Locate the cell with the specified text and output its (x, y) center coordinate. 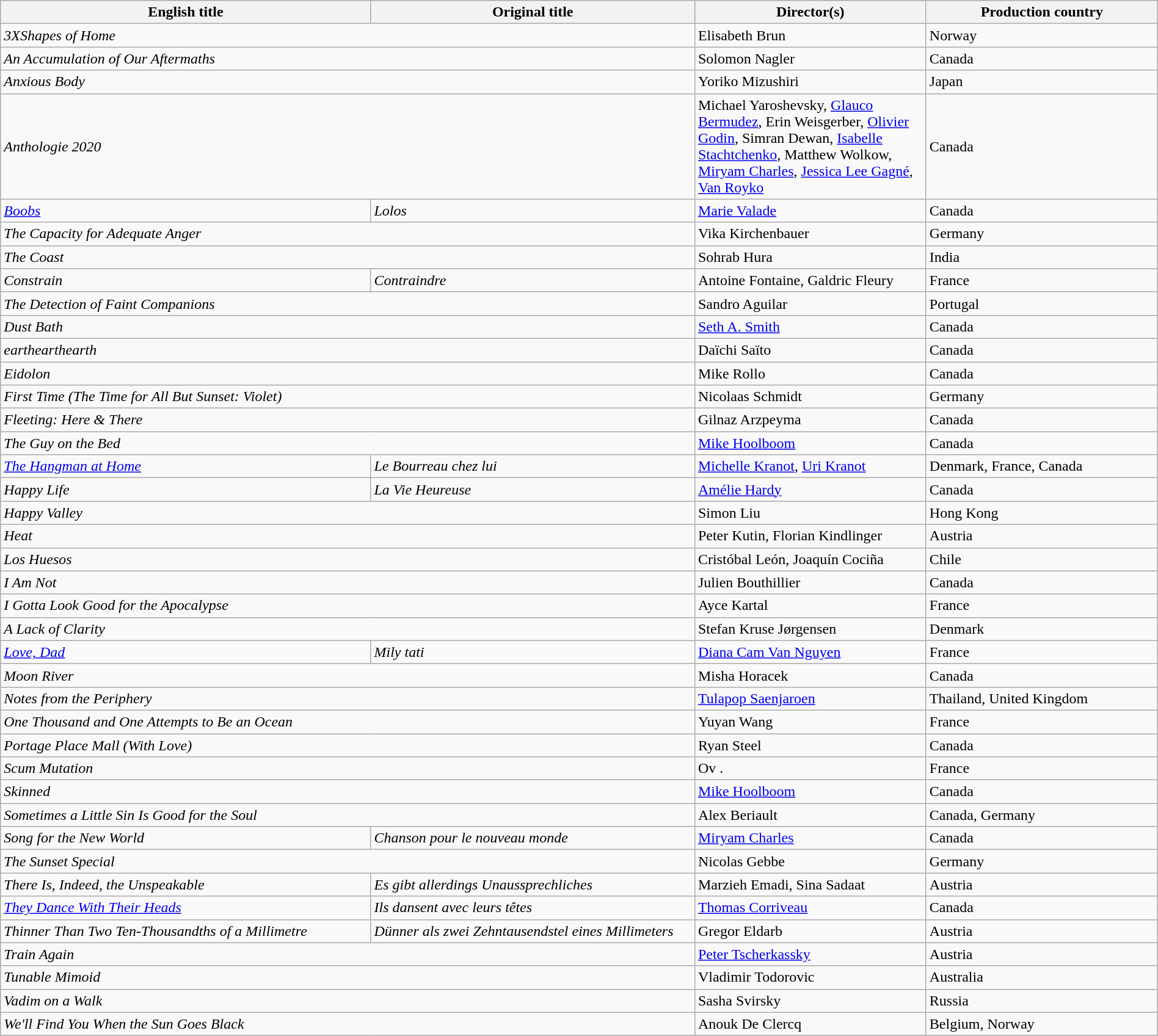
Ov . (810, 769)
Vadim on a Walk (348, 1001)
Denmark, France, Canada (1042, 466)
Fleeting: Here & There (348, 420)
Marie Valade (810, 211)
Ryan Steel (810, 745)
Russia (1042, 1001)
3XShapes of Home (348, 35)
Es gibt allerdings Unaussprechliches (533, 885)
The Hangman at Home (186, 466)
Los Huesos (348, 559)
Dust Bath (348, 327)
Dünner als zwei Zehntausendstel eines Millimeters (533, 931)
Tunable Mimoid (348, 977)
Anouk De Clercq (810, 1024)
Gregor Eldarb (810, 931)
Contraindre (533, 280)
Portage Place Mall (With Love) (348, 745)
We'll Find You When the Sun Goes Black (348, 1024)
A Lack of Clarity (348, 629)
Sasha Svirsky (810, 1001)
Marzieh Emadi, Sina Sadaat (810, 885)
Eidolon (348, 373)
Daïchi Saïto (810, 350)
First Time (The Time for All But Sunset: Violet) (348, 397)
Thomas Corriveau (810, 908)
Love, Dad (186, 652)
I Am Not (348, 582)
The Detection of Faint Companions (348, 303)
Chile (1042, 559)
Original title (533, 12)
Happy Life (186, 490)
Seth A. Smith (810, 327)
India (1042, 257)
I Gotta Look Good for the Apocalypse (348, 606)
Denmark (1042, 629)
Elisabeth Brun (810, 35)
English title (186, 12)
Japan (1042, 82)
Sometimes a Little Sin Is Good for the Soul (348, 815)
They Dance With Their Heads (186, 908)
Constrain (186, 280)
Chanson pour le nouveau monde (533, 838)
earthearthearth (348, 350)
One Thousand and One Attempts to Be an Ocean (348, 722)
Director(s) (810, 12)
Alex Beriault (810, 815)
Peter Kutin, Florian Kindlinger (810, 536)
Boobs (186, 211)
Hong Kong (1042, 513)
Scum Mutation (348, 769)
The Guy on the Bed (348, 443)
Michelle Kranot, Uri Kranot (810, 466)
Thinner Than Two Ten-Thousandths of a Millimetre (186, 931)
Ayce Kartal (810, 606)
Anxious Body (348, 82)
Antoine Fontaine, Galdric Fleury (810, 280)
Nicolaas Schmidt (810, 397)
Lolos (533, 211)
Gilnaz Arzpeyma (810, 420)
Norway (1042, 35)
Vladimir Todorovic (810, 977)
The Coast (348, 257)
Song for the New World (186, 838)
An Accumulation of Our Aftermaths (348, 59)
Le Bourreau chez lui (533, 466)
Vika Kirchenbauer (810, 234)
Cristóbal León, Joaquín Cociña (810, 559)
Belgium, Norway (1042, 1024)
Diana Cam Van Nguyen (810, 652)
Simon Liu (810, 513)
Thailand, United Kingdom (1042, 698)
Skinned (348, 792)
Yuyan Wang (810, 722)
Sandro Aguilar (810, 303)
Anthologie 2020 (348, 147)
Miryam Charles (810, 838)
Happy Valley (348, 513)
Production country (1042, 12)
Misha Horacek (810, 675)
Canada, Germany (1042, 815)
Notes from the Periphery (348, 698)
Yoriko Mizushiri (810, 82)
Tulapop Saenjaroen (810, 698)
Ils dansent avec leurs têtes (533, 908)
Australia (1042, 977)
Heat (348, 536)
La Vie Heureuse (533, 490)
The Sunset Special (348, 861)
Mily tati (533, 652)
Nicolas Gebbe (810, 861)
Julien Bouthillier (810, 582)
Stefan Kruse Jørgensen (810, 629)
Moon River (348, 675)
Solomon Nagler (810, 59)
Portugal (1042, 303)
The Capacity for Adequate Anger (348, 234)
Train Again (348, 954)
Mike Rollo (810, 373)
Peter Tscherkassky (810, 954)
There Is, Indeed, the Unspeakable (186, 885)
Sohrab Hura (810, 257)
Amélie Hardy (810, 490)
